Extract the (X, Y) coordinate from the center of the cell holding the provided text.  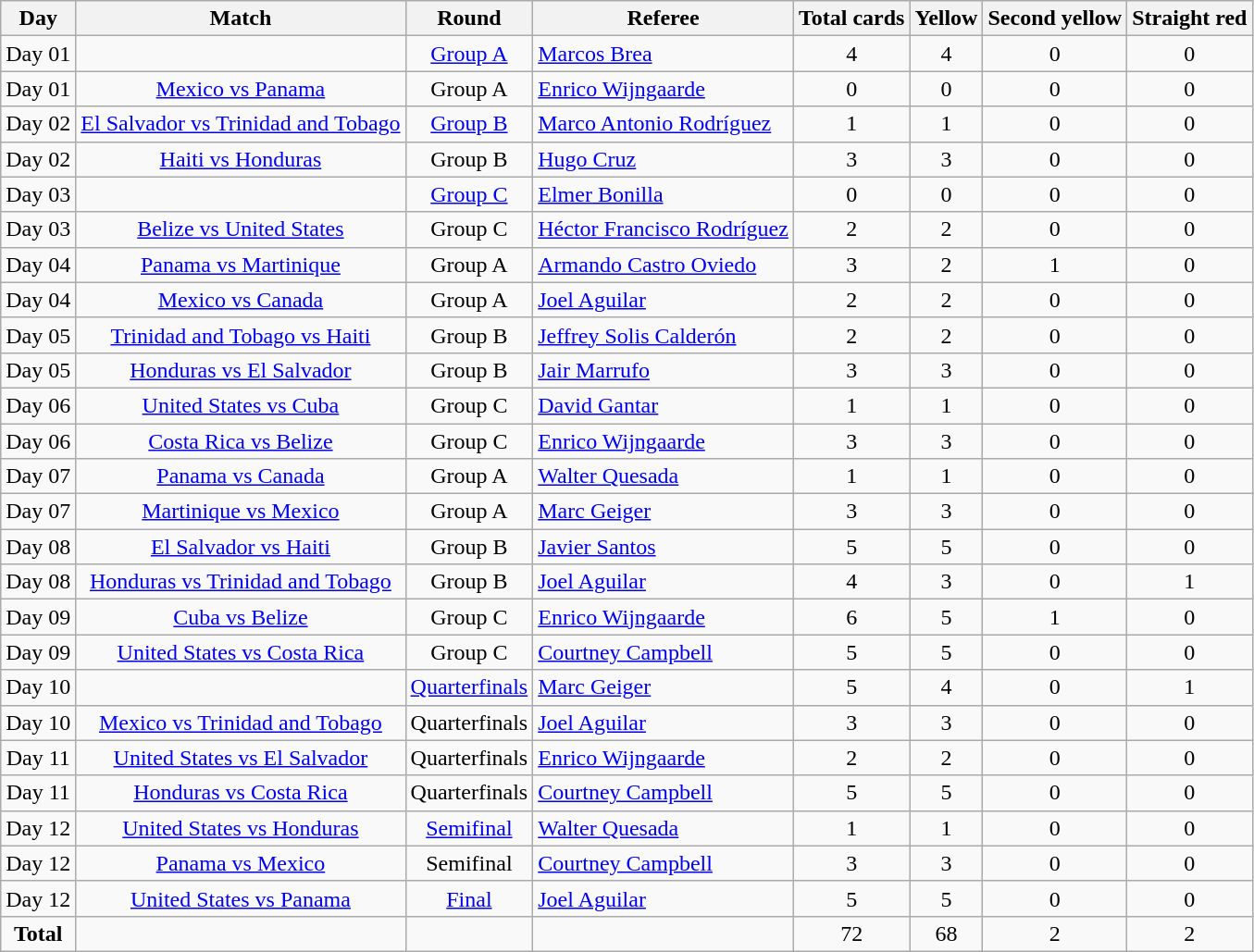
Round (469, 19)
Referee (664, 19)
Héctor Francisco Rodríguez (664, 229)
Hugo Cruz (664, 159)
Mexico vs Panama (241, 89)
Total cards (851, 19)
Match (241, 19)
68 (946, 933)
Yellow (946, 19)
Haiti vs Honduras (241, 159)
Honduras vs El Salvador (241, 370)
El Salvador vs Haiti (241, 547)
Elmer Bonilla (664, 194)
Trinidad and Tobago vs Haiti (241, 335)
Mexico vs Trinidad and Tobago (241, 723)
Honduras vs Trinidad and Tobago (241, 582)
Panama vs Mexico (241, 863)
United States vs Cuba (241, 405)
United States vs El Salvador (241, 758)
Panama vs Canada (241, 476)
Panama vs Martinique (241, 265)
Javier Santos (664, 547)
Final (469, 898)
Mexico vs Canada (241, 300)
Armando Castro Oviedo (664, 265)
Cuba vs Belize (241, 617)
6 (851, 617)
Second yellow (1055, 19)
United States vs Panama (241, 898)
Total (39, 933)
72 (851, 933)
David Gantar (664, 405)
Costa Rica vs Belize (241, 441)
Straight red (1190, 19)
El Salvador vs Trinidad and Tobago (241, 124)
Honduras vs Costa Rica (241, 793)
United States vs Honduras (241, 828)
Day (39, 19)
United States vs Costa Rica (241, 652)
Jeffrey Solis Calderón (664, 335)
Jair Marrufo (664, 370)
Marcos Brea (664, 54)
Martinique vs Mexico (241, 512)
Belize vs United States (241, 229)
Marco Antonio Rodríguez (664, 124)
